Locate the cell with the specified text and output its [X, Y] center coordinate. 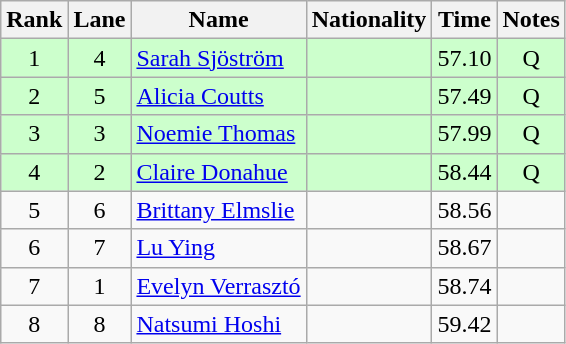
Alicia Coutts [218, 96]
Name [218, 20]
57.99 [464, 134]
Noemie Thomas [218, 134]
Time [464, 20]
Rank [34, 20]
58.67 [464, 248]
Notes [531, 20]
58.74 [464, 286]
Brittany Elmslie [218, 210]
58.44 [464, 172]
Natsumi Hoshi [218, 324]
Sarah Sjöström [218, 58]
Lane [100, 20]
Claire Donahue [218, 172]
Evelyn Verrasztó [218, 286]
Lu Ying [218, 248]
59.42 [464, 324]
Nationality [369, 20]
58.56 [464, 210]
57.10 [464, 58]
57.49 [464, 96]
